Scan for the cell matching the given text and deliver its (x, y) coordinate at center. 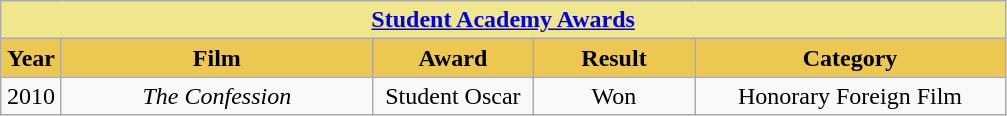
Student Oscar (452, 96)
The Confession (216, 96)
Result (614, 58)
Film (216, 58)
Student Academy Awards (504, 20)
Honorary Foreign Film (850, 96)
Won (614, 96)
Category (850, 58)
Award (452, 58)
Year (32, 58)
2010 (32, 96)
